Detect which cell encompasses the target text, then output its [X, Y] center coordinate. 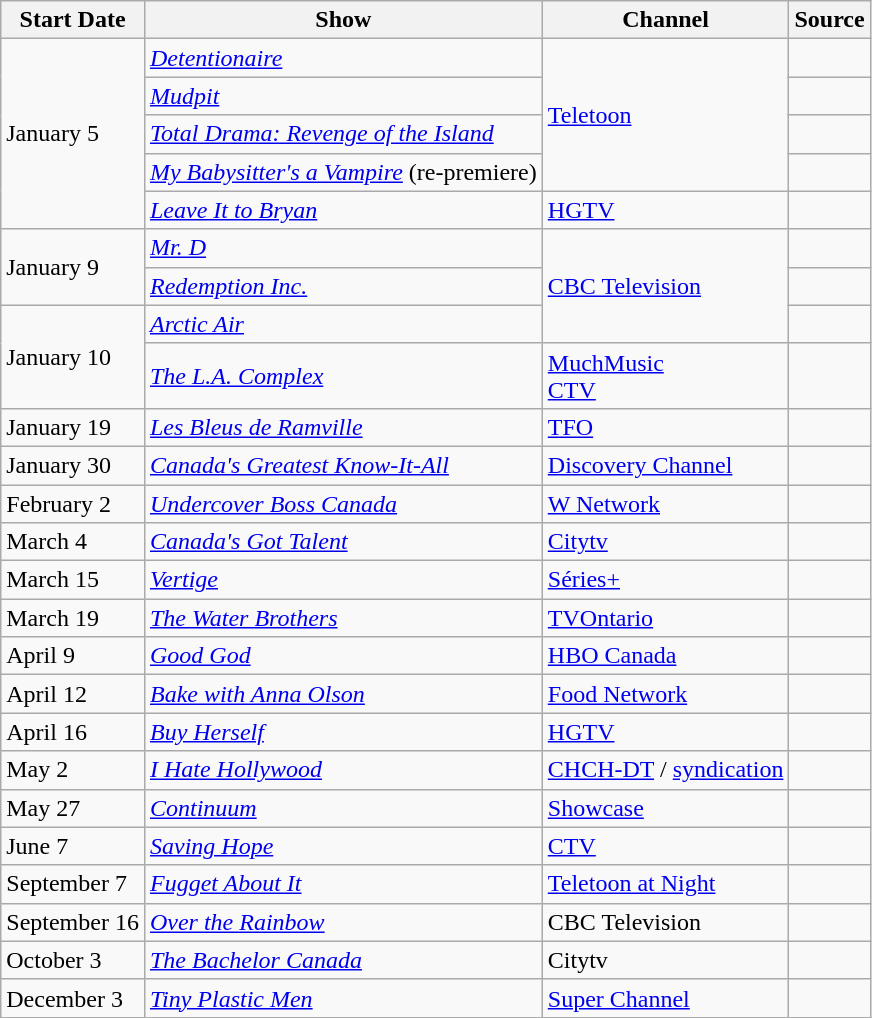
January 30 [73, 465]
CHCH-DT / syndication [666, 770]
I Hate Hollywood [343, 770]
TVOntario [666, 618]
Undercover Boss Canada [343, 503]
Saving Hope [343, 846]
Discovery Channel [666, 465]
September 16 [73, 922]
October 3 [73, 960]
June 7 [73, 846]
HBO Canada [666, 656]
Leave It to Bryan [343, 210]
TFO [666, 427]
Continuum [343, 808]
May 27 [73, 808]
April 9 [73, 656]
Tiny Plastic Men [343, 998]
Super Channel [666, 998]
Start Date [73, 20]
Mudpit [343, 96]
Fugget About It [343, 884]
March 19 [73, 618]
Buy Herself [343, 732]
Les Bleus de Ramville [343, 427]
The Bachelor Canada [343, 960]
Show [343, 20]
Bake with Anna Olson [343, 694]
Canada's Got Talent [343, 542]
February 2 [73, 503]
April 16 [73, 732]
Séries+ [666, 580]
April 12 [73, 694]
January 9 [73, 267]
Mr. D [343, 248]
Channel [666, 20]
January 10 [73, 356]
January 19 [73, 427]
Redemption Inc. [343, 286]
Canada's Greatest Know-It-All [343, 465]
Source [830, 20]
Total Drama: Revenge of the Island [343, 134]
Good God [343, 656]
March 4 [73, 542]
Teletoon at Night [666, 884]
My Babysitter's a Vampire (re-premiere) [343, 172]
Showcase [666, 808]
Arctic Air [343, 324]
CTV [666, 846]
Over the Rainbow [343, 922]
Vertige [343, 580]
March 15 [73, 580]
W Network [666, 503]
September 7 [73, 884]
Teletoon [666, 115]
Food Network [666, 694]
May 2 [73, 770]
January 5 [73, 134]
MuchMusicCTV [666, 376]
Detentionaire [343, 58]
The Water Brothers [343, 618]
December 3 [73, 998]
The L.A. Complex [343, 376]
